Search for the cell housing the specified text and yield its [x, y] center coordinate. 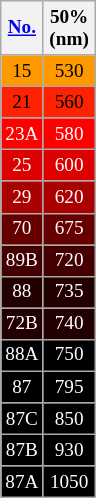
87B [22, 450]
720 [69, 261]
25 [22, 166]
580 [69, 134]
87A [22, 482]
795 [69, 387]
88 [22, 292]
21 [22, 102]
15 [22, 71]
735 [69, 292]
87 [22, 387]
89B [22, 261]
50% (nm) [69, 28]
530 [69, 71]
No. [22, 28]
560 [69, 102]
930 [69, 450]
750 [69, 355]
675 [69, 229]
850 [69, 419]
740 [69, 324]
29 [22, 197]
72B [22, 324]
600 [69, 166]
88A [22, 355]
70 [22, 229]
87C [22, 419]
620 [69, 197]
1050 [69, 482]
23A [22, 134]
